For the text-containing cell, return its midpoint in [X, Y] coordinate format. 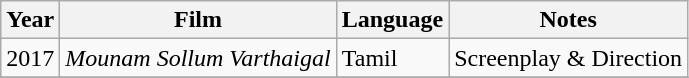
Screenplay & Direction [568, 58]
Mounam Sollum Varthaigal [198, 58]
Tamil [392, 58]
Notes [568, 20]
Film [198, 20]
Language [392, 20]
Year [30, 20]
2017 [30, 58]
